Detect which cell encompasses the target text, then output its (x, y) center coordinate. 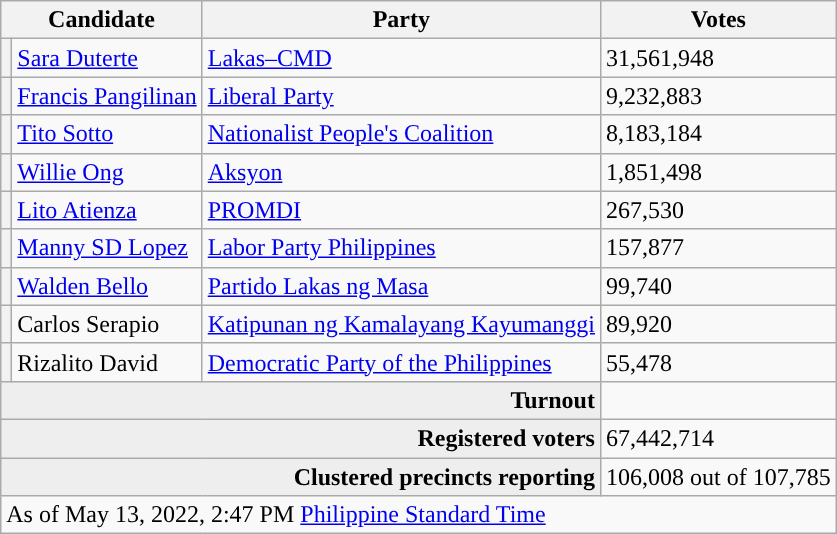
1,851,498 (718, 172)
Votes (718, 20)
9,232,883 (718, 96)
Katipunan ng Kamalayang Kayumanggi (401, 324)
Candidate (102, 20)
267,530 (718, 210)
Aksyon (401, 172)
Turnout (301, 400)
Lakas–CMD (401, 58)
Manny SD Lopez (107, 248)
157,877 (718, 248)
PROMDI (401, 210)
Willie Ong (107, 172)
89,920 (718, 324)
Sara Duterte (107, 58)
55,478 (718, 362)
As of May 13, 2022, 2:47 PM Philippine Standard Time (418, 515)
Partido Lakas ng Masa (401, 286)
Rizalito David (107, 362)
Clustered precincts reporting (301, 477)
Carlos Serapio (107, 324)
Democratic Party of the Philippines (401, 362)
8,183,184 (718, 134)
Francis Pangilinan (107, 96)
Party (401, 20)
Nationalist People's Coalition (401, 134)
Registered voters (301, 438)
99,740 (718, 286)
Walden Bello (107, 286)
Lito Atienza (107, 210)
106,008 out of 107,785 (718, 477)
Tito Sotto (107, 134)
Labor Party Philippines (401, 248)
31,561,948 (718, 58)
67,442,714 (718, 438)
Liberal Party (401, 96)
